Search for the cell housing the specified text and yield its [x, y] center coordinate. 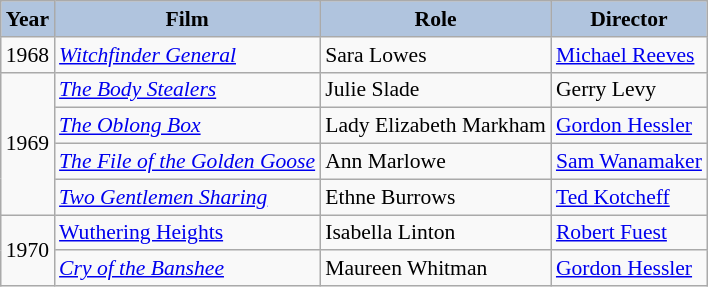
1970 [28, 250]
Michael Reeves [629, 55]
Wuthering Heights [187, 233]
Maureen Whitman [436, 269]
Lady Elizabeth Markham [436, 126]
The Body Stealers [187, 90]
Ann Marlowe [436, 162]
Witchfinder General [187, 55]
Gerry Levy [629, 90]
1969 [28, 143]
Isabella Linton [436, 233]
Julie Slade [436, 90]
Film [187, 19]
Ethne Burrows [436, 197]
The Oblong Box [187, 126]
Cry of the Banshee [187, 269]
Sara Lowes [436, 55]
Ted Kotcheff [629, 197]
The File of the Golden Goose [187, 162]
Director [629, 19]
Role [436, 19]
Two Gentlemen Sharing [187, 197]
Year [28, 19]
Robert Fuest [629, 233]
1968 [28, 55]
Sam Wanamaker [629, 162]
